Return [x, y] of the center of cell containing provided text 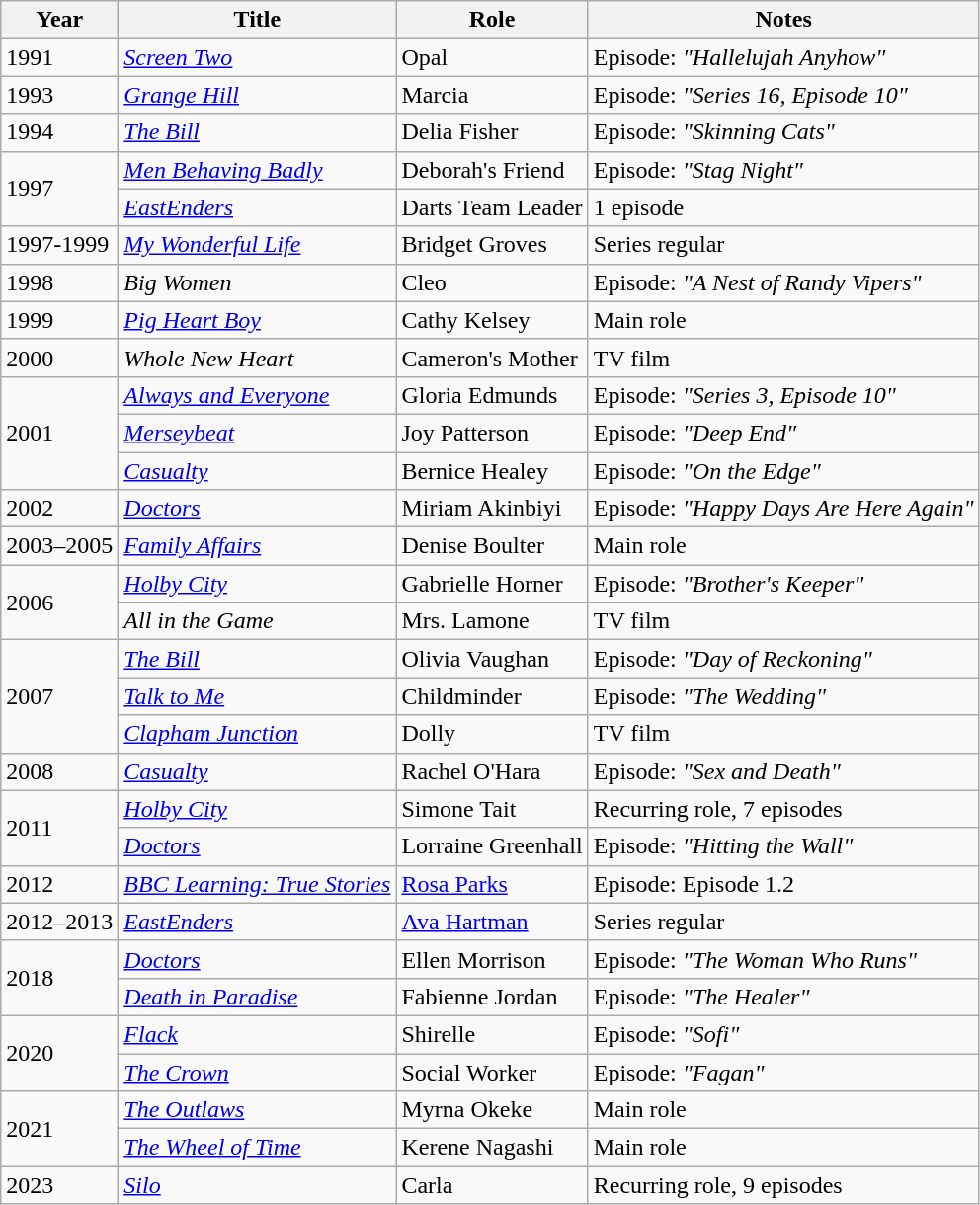
Episode: "Series 16, Episode 10" [783, 95]
2020 [59, 1053]
Role [492, 20]
Episode: "Stag Night" [783, 170]
Olivia Vaughan [492, 659]
2000 [59, 358]
Year [59, 20]
Episode: "The Woman Who Runs" [783, 959]
2012–2013 [59, 922]
2021 [59, 1129]
Notes [783, 20]
Episode: "Series 3, Episode 10" [783, 395]
Episode: "The Healer" [783, 997]
Silo [257, 1185]
Episode: "A Nest of Randy Vipers" [783, 282]
2007 [59, 696]
2008 [59, 771]
Episode: "Fagan" [783, 1072]
1998 [59, 282]
Marcia [492, 95]
Flack [257, 1034]
2003–2005 [59, 546]
Episode: Episode 1.2 [783, 884]
1993 [59, 95]
Screen Two [257, 57]
1999 [59, 320]
Big Women [257, 282]
Delia Fisher [492, 132]
The Outlaws [257, 1110]
Rosa Parks [492, 884]
Lorraine Greenhall [492, 846]
Denise Boulter [492, 546]
1997-1999 [59, 245]
Ava Hartman [492, 922]
Episode: "Hitting the Wall" [783, 846]
Miriam Akinbiyi [492, 509]
Myrna Okeke [492, 1110]
Gloria Edmunds [492, 395]
2006 [59, 602]
2002 [59, 509]
Deborah's Friend [492, 170]
My Wonderful Life [257, 245]
Episode: "The Wedding" [783, 696]
Bernice Healey [492, 471]
Episode: "Day of Reckoning" [783, 659]
Recurring role, 9 episodes [783, 1185]
1994 [59, 132]
2011 [59, 828]
2023 [59, 1185]
2018 [59, 978]
Merseybeat [257, 433]
Death in Paradise [257, 997]
Kerene Nagashi [492, 1148]
Episode: "Brother's Keeper" [783, 584]
Title [257, 20]
Mrs. Lamone [492, 621]
Simone Tait [492, 809]
Always and Everyone [257, 395]
Grange Hill [257, 95]
Episode: "Deep End" [783, 433]
2012 [59, 884]
Opal [492, 57]
Carla [492, 1185]
Gabrielle Horner [492, 584]
Cleo [492, 282]
Social Worker [492, 1072]
Cameron's Mother [492, 358]
Episode: "Sex and Death" [783, 771]
Episode: "On the Edge" [783, 471]
Childminder [492, 696]
Shirelle [492, 1034]
The Crown [257, 1072]
1 episode [783, 207]
Darts Team Leader [492, 207]
1991 [59, 57]
The Wheel of Time [257, 1148]
Recurring role, 7 episodes [783, 809]
Ellen Morrison [492, 959]
Bridget Groves [492, 245]
Episode: "Happy Days Are Here Again" [783, 509]
Pig Heart Boy [257, 320]
Rachel O'Hara [492, 771]
Cathy Kelsey [492, 320]
Episode: "Sofi" [783, 1034]
Clapham Junction [257, 734]
Joy Patterson [492, 433]
BBC Learning: True Stories [257, 884]
Talk to Me [257, 696]
Whole New Heart [257, 358]
All in the Game [257, 621]
Episode: "Skinning Cats" [783, 132]
Dolly [492, 734]
Fabienne Jordan [492, 997]
Family Affairs [257, 546]
Episode: "Hallelujah Anyhow" [783, 57]
Men Behaving Badly [257, 170]
1997 [59, 189]
2001 [59, 433]
